For the text-containing cell, return its midpoint in (X, Y) coordinate format. 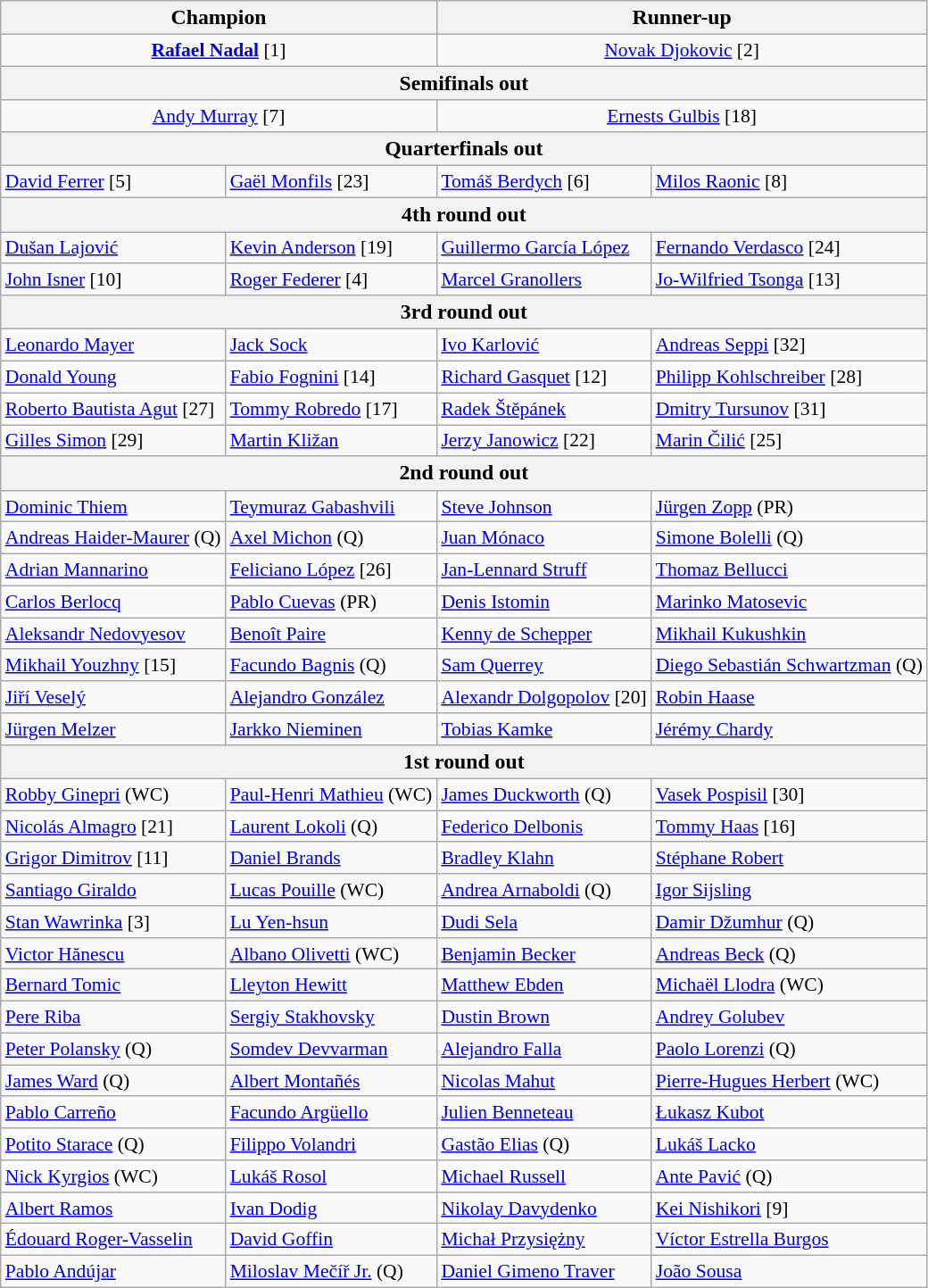
Fabio Fognini [14] (332, 378)
Andreas Beck (Q) (789, 954)
James Duckworth (Q) (543, 795)
Michał Przysiężny (543, 1240)
Daniel Brands (332, 859)
Jarkko Nieminen (332, 729)
Pere Riba (113, 1018)
James Ward (Q) (113, 1081)
Marin Čilić [25] (789, 441)
Gaël Monfils [23] (332, 182)
Miloslav Mečíř Jr. (Q) (332, 1272)
Michaël Llodra (WC) (789, 985)
David Ferrer [5] (113, 182)
Matthew Ebden (543, 985)
Benjamin Becker (543, 954)
Federico Delbonis (543, 827)
Axel Michon (Q) (332, 538)
Benoît Paire (332, 634)
Andreas Seppi [32] (789, 345)
Robin Haase (789, 697)
Rafael Nadal [1] (220, 51)
Lu Yen-hsun (332, 922)
Mikhail Youzhny [15] (113, 666)
Łukasz Kubot (789, 1113)
Grigor Dimitrov [11] (113, 859)
Robby Ginepri (WC) (113, 795)
Sergiy Stakhovsky (332, 1018)
Champion (220, 18)
Jo-Wilfried Tsonga [13] (789, 280)
Jack Sock (332, 345)
Paolo Lorenzi (Q) (789, 1050)
Vasek Pospisil [30] (789, 795)
Somdev Devvarman (332, 1050)
Alejandro González (332, 697)
Lucas Pouille (WC) (332, 890)
Dustin Brown (543, 1018)
Albert Montañés (332, 1081)
Peter Polansky (Q) (113, 1050)
Gilles Simon [29] (113, 441)
Aleksandr Nedovyesov (113, 634)
Tobias Kamke (543, 729)
Victor Hănescu (113, 954)
Feliciano López [26] (332, 570)
Leonardo Mayer (113, 345)
Dmitry Tursunov [31] (789, 409)
Andy Murray [7] (220, 117)
Bernard Tomic (113, 985)
Alexandr Dolgopolov [20] (543, 697)
Roberto Bautista Agut [27] (113, 409)
Laurent Lokoli (Q) (332, 827)
Guillermo García López (543, 248)
Stan Wawrinka [3] (113, 922)
Ivan Dodig (332, 1209)
Fernando Verdasco [24] (789, 248)
Steve Johnson (543, 507)
Albano Olivetti (WC) (332, 954)
Mikhail Kukushkin (789, 634)
Tomáš Berdych [6] (543, 182)
Pierre-Hugues Herbert (WC) (789, 1081)
Carlos Berlocq (113, 602)
Philipp Kohlschreiber [28] (789, 378)
Diego Sebastián Schwartzman (Q) (789, 666)
João Sousa (789, 1272)
Ante Pavić (Q) (789, 1176)
Sam Querrey (543, 666)
Lukáš Rosol (332, 1176)
Andreas Haider-Maurer (Q) (113, 538)
Pablo Carreño (113, 1113)
Marinko Matosevic (789, 602)
Novak Djokovic [2] (682, 51)
Daniel Gimeno Traver (543, 1272)
Ernests Gulbis [18] (682, 117)
Facundo Argüello (332, 1113)
Adrian Mannarino (113, 570)
Jerzy Janowicz [22] (543, 441)
Stéphane Robert (789, 859)
Nicolas Mahut (543, 1081)
Albert Ramos (113, 1209)
Lukáš Lacko (789, 1144)
Jürgen Melzer (113, 729)
Teymuraz Gabashvili (332, 507)
Marcel Granollers (543, 280)
Radek Štěpánek (543, 409)
Nick Kyrgios (WC) (113, 1176)
John Isner [10] (113, 280)
Gastão Elias (Q) (543, 1144)
Nikolay Davydenko (543, 1209)
Milos Raonic [8] (789, 182)
Tommy Haas [16] (789, 827)
Ivo Karlović (543, 345)
Nicolás Almagro [21] (113, 827)
Alejandro Falla (543, 1050)
Potito Starace (Q) (113, 1144)
Jiří Veselý (113, 697)
David Goffin (332, 1240)
Julien Benneteau (543, 1113)
Kenny de Schepper (543, 634)
1st round out (464, 762)
Runner-up (682, 18)
4th round out (464, 215)
Semifinals out (464, 84)
Denis Istomin (543, 602)
Facundo Bagnis (Q) (332, 666)
Jürgen Zopp (PR) (789, 507)
Santiago Giraldo (113, 890)
Quarterfinals out (464, 149)
2nd round out (464, 474)
Jan-Lennard Struff (543, 570)
Víctor Estrella Burgos (789, 1240)
Dudi Sela (543, 922)
Damir Džumhur (Q) (789, 922)
Juan Mónaco (543, 538)
Kevin Anderson [19] (332, 248)
Tommy Robredo [17] (332, 409)
Michael Russell (543, 1176)
Donald Young (113, 378)
Igor Sijsling (789, 890)
3rd round out (464, 312)
Jérémy Chardy (789, 729)
Filippo Volandri (332, 1144)
Andrea Arnaboldi (Q) (543, 890)
Lleyton Hewitt (332, 985)
Simone Bolelli (Q) (789, 538)
Kei Nishikori [9] (789, 1209)
Paul-Henri Mathieu (WC) (332, 795)
Dominic Thiem (113, 507)
Richard Gasquet [12] (543, 378)
Pablo Cuevas (PR) (332, 602)
Bradley Klahn (543, 859)
Andrey Golubev (789, 1018)
Roger Federer [4] (332, 280)
Pablo Andújar (113, 1272)
Martin Kližan (332, 441)
Dušan Lajović (113, 248)
Thomaz Bellucci (789, 570)
Édouard Roger-Vasselin (113, 1240)
